Find where the given text appears and provide that cell's center as [x, y] coordinate. 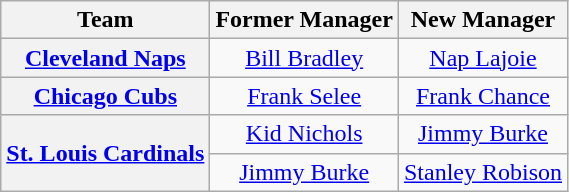
Team [106, 20]
Stanley Robison [482, 172]
New Manager [482, 20]
Former Manager [304, 20]
Frank Selee [304, 96]
Nap Lajoie [482, 58]
Kid Nichols [304, 134]
Cleveland Naps [106, 58]
St. Louis Cardinals [106, 153]
Bill Bradley [304, 58]
Chicago Cubs [106, 96]
Frank Chance [482, 96]
